Identify which cell holds the provided text, then report its [X, Y] central coordinate. 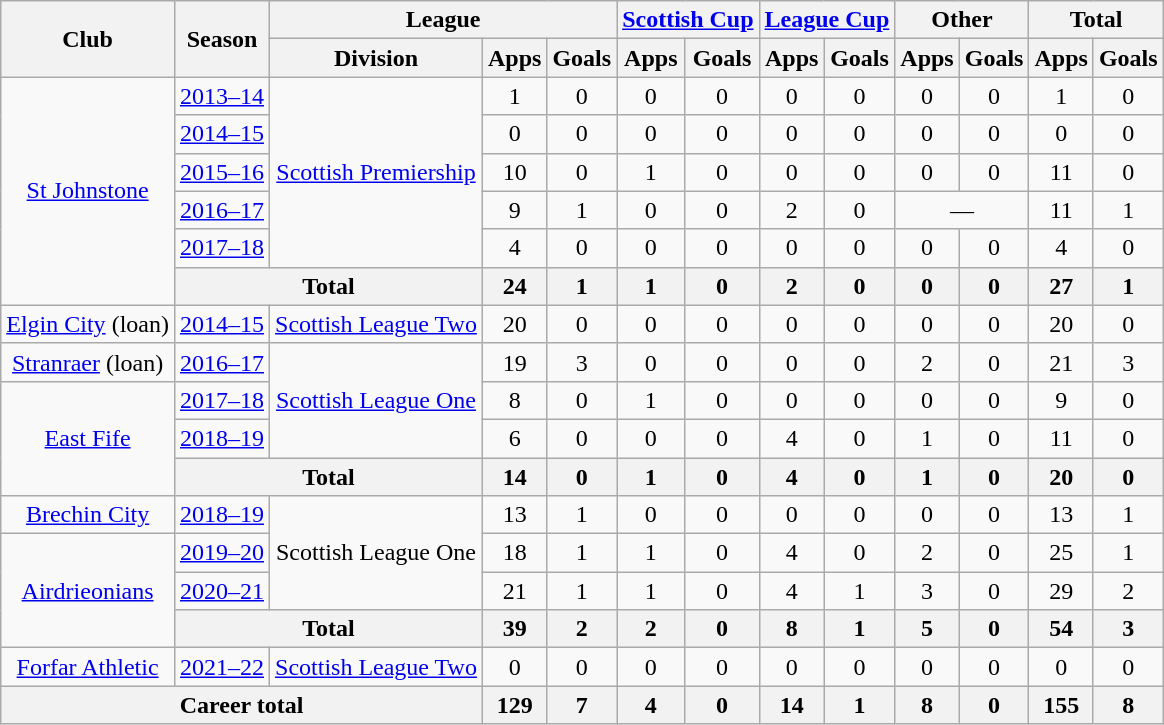
Airdrieonians [88, 591]
2020–21 [222, 591]
East Fife [88, 438]
Club [88, 39]
Other [962, 20]
Elgin City (loan) [88, 324]
St Johnstone [88, 191]
Forfar Athletic [88, 667]
Season [222, 39]
155 [1061, 705]
7 [582, 705]
Division [376, 58]
24 [514, 286]
Stranraer (loan) [88, 362]
2021–22 [222, 667]
Scottish Premiership [376, 172]
Brechin City [88, 515]
2019–20 [222, 553]
25 [1061, 553]
League [444, 20]
54 [1061, 629]
5 [927, 629]
2015–16 [222, 172]
League Cup [827, 20]
10 [514, 172]
129 [514, 705]
18 [514, 553]
19 [514, 362]
Career total [242, 705]
39 [514, 629]
27 [1061, 286]
2013–14 [222, 96]
6 [514, 438]
29 [1061, 591]
Scottish Cup [688, 20]
— [962, 210]
